Determine the [x, y] coordinate at the center of the cell enclosing the given text.  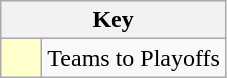
Key [114, 20]
Teams to Playoffs [134, 58]
